Search for the cell housing the specified text and yield its [X, Y] center coordinate. 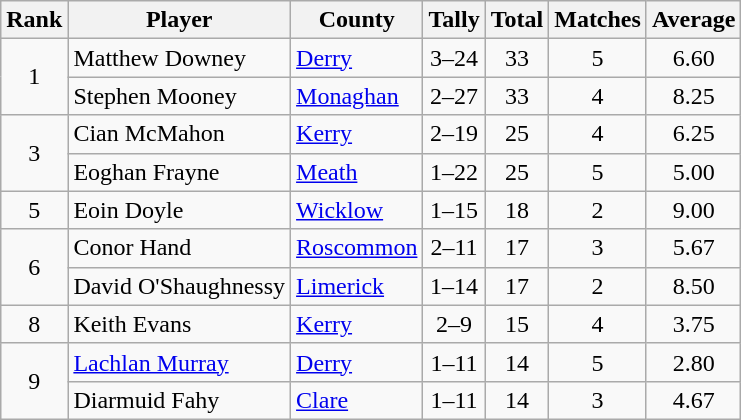
Lachlan Murray [180, 362]
2.80 [694, 362]
Meath [357, 172]
David O'Shaughnessy [180, 286]
1–22 [454, 172]
Wicklow [357, 210]
6 [34, 267]
1 [34, 77]
Clare [357, 400]
2–27 [454, 96]
Stephen Mooney [180, 96]
Matches [598, 20]
4.67 [694, 400]
2–9 [454, 324]
6.60 [694, 58]
Limerick [357, 286]
Eoghan Frayne [180, 172]
2–11 [454, 248]
3.75 [694, 324]
Roscommon [357, 248]
15 [517, 324]
1–15 [454, 210]
Average [694, 20]
5.67 [694, 248]
Cian McMahon [180, 134]
Conor Hand [180, 248]
Tally [454, 20]
Monaghan [357, 96]
6.25 [694, 134]
9 [34, 381]
9.00 [694, 210]
Total [517, 20]
Matthew Downey [180, 58]
8.50 [694, 286]
3–24 [454, 58]
8 [34, 324]
5.00 [694, 172]
Player [180, 20]
Keith Evans [180, 324]
County [357, 20]
2–19 [454, 134]
18 [517, 210]
Rank [34, 20]
8.25 [694, 96]
1–14 [454, 286]
Diarmuid Fahy [180, 400]
Eoin Doyle [180, 210]
